Detect which cell encompasses the target text, then output its (x, y) center coordinate. 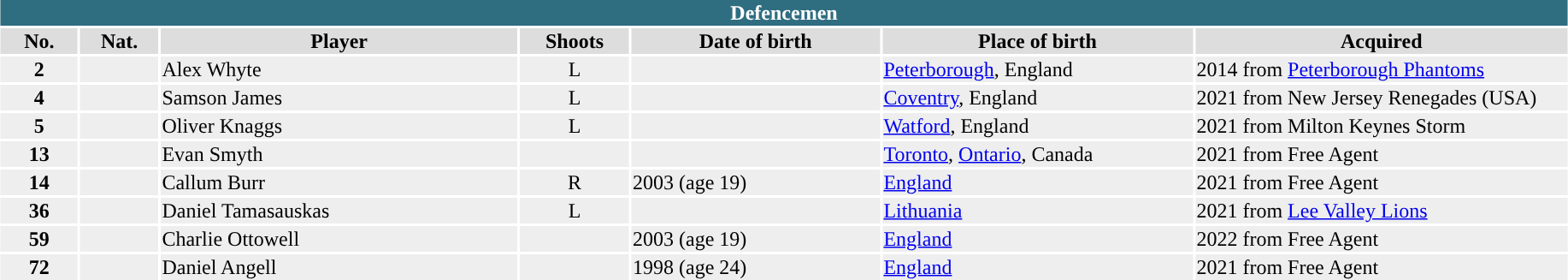
Date of birth (755, 41)
2021 from New Jersey Renegades (USA) (1382, 98)
4 (39, 98)
Alex Whyte (339, 69)
13 (39, 154)
5 (39, 126)
Player (339, 41)
Evan Smyth (339, 154)
Coventry, England (1038, 98)
14 (39, 182)
Place of birth (1038, 41)
Nat. (120, 41)
Lithuania (1038, 211)
Peterborough, England (1038, 69)
Daniel Tamasauskas (339, 211)
Acquired (1382, 41)
2021 from Milton Keynes Storm (1382, 126)
Charlie Ottowell (339, 239)
Oliver Knaggs (339, 126)
No. (39, 41)
2 (39, 69)
Toronto, Ontario, Canada (1038, 154)
2014 from Peterborough Phantoms (1382, 69)
Defencemen (783, 13)
2021 from Lee Valley Lions (1382, 211)
Daniel Angell (339, 267)
Callum Burr (339, 182)
Shoots (575, 41)
1998 (age 24) (755, 267)
Watford, England (1038, 126)
72 (39, 267)
2022 from Free Agent (1382, 239)
Samson James (339, 98)
36 (39, 211)
59 (39, 239)
R (575, 182)
